Scan for the cell matching the given text and deliver its (x, y) coordinate at center. 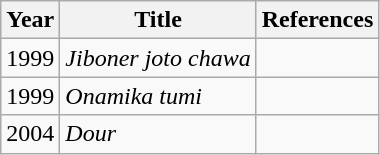
Year (30, 20)
2004 (30, 134)
Jiboner joto chawa (158, 58)
Title (158, 20)
Dour (158, 134)
References (318, 20)
Onamika tumi (158, 96)
